Detect which cell encompasses the target text, then output its [x, y] center coordinate. 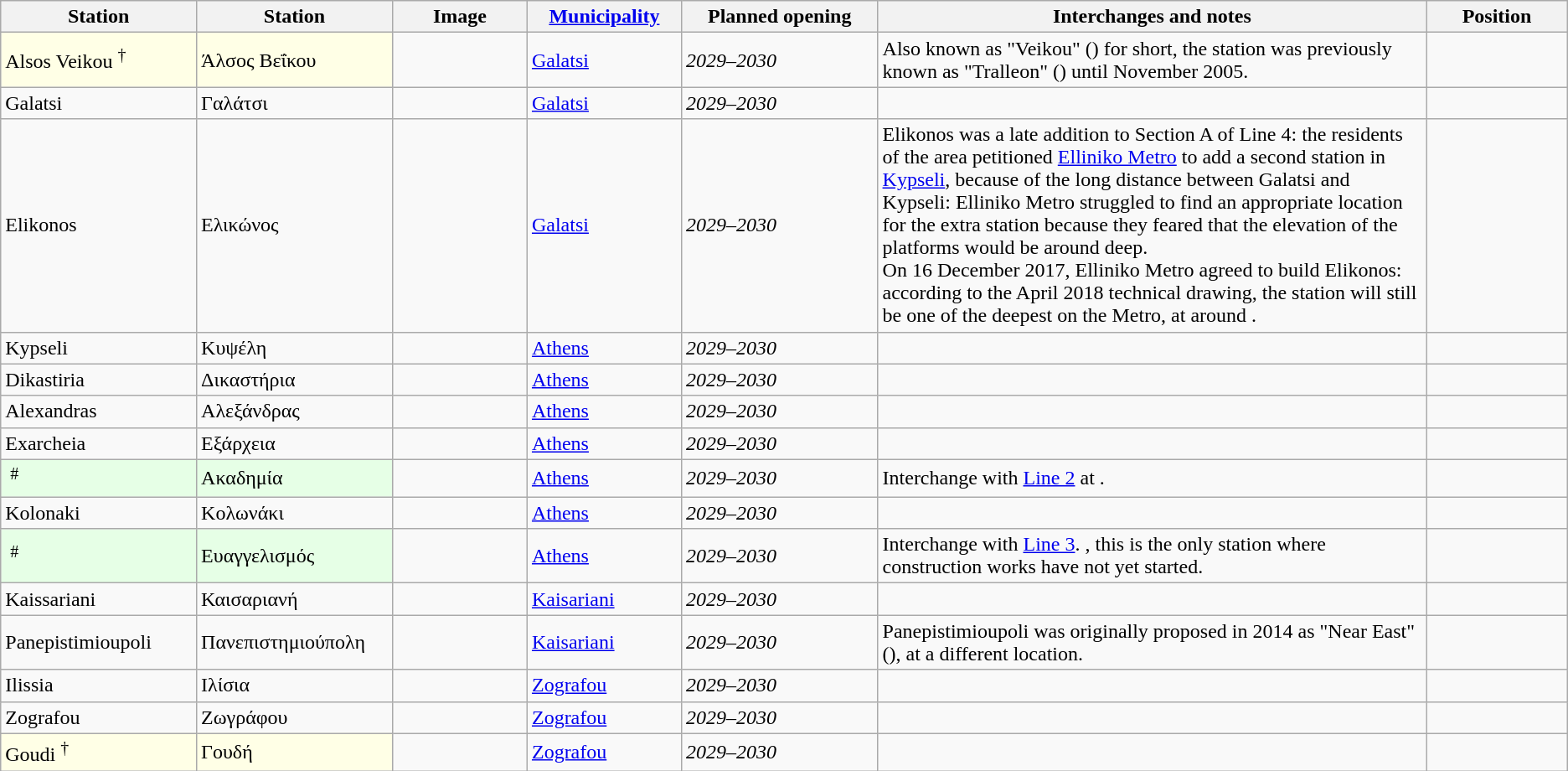
Goudi † [99, 753]
Alexandras [99, 411]
Kolonaki [99, 513]
Αλεξάνδρας [295, 411]
Ελικώνος [295, 225]
Δικαστήρια [295, 380]
Elikonos [99, 225]
Panepistimioupoli [99, 642]
Εξάρχεια [295, 443]
Kaissariani [99, 599]
Municipality [604, 17]
Άλσος Βεΐκου [295, 60]
Dikastiria [99, 380]
Interchanges and notes [1153, 17]
Γαλάτσι [295, 103]
Panepistimioupoli was originally proposed in 2014 as "Near East" (), at a different location. [1153, 642]
Ζωγράφου [295, 717]
Πανεπιστημιούπολη [295, 642]
Κυψέλη [295, 348]
Ilissia [99, 686]
Interchange with Line 2 at . [1153, 478]
Ευαγγελισμός [295, 556]
Image [459, 17]
Ακαδημία [295, 478]
Exarcheia [99, 443]
Ιλίσια [295, 686]
Καισαριανή [295, 599]
Interchange with Line 3. , this is the only station where construction works have not yet started. [1153, 556]
Γουδή [295, 753]
Position [1498, 17]
Κολωνάκι [295, 513]
Also known as "Veikou" () for short, the station was previously known as "Tralleon" () until November 2005. [1153, 60]
Alsos Veikou † [99, 60]
Kypseli [99, 348]
Planned opening [779, 17]
